Extract the [x, y] coordinate from the center of the cell holding the provided text.  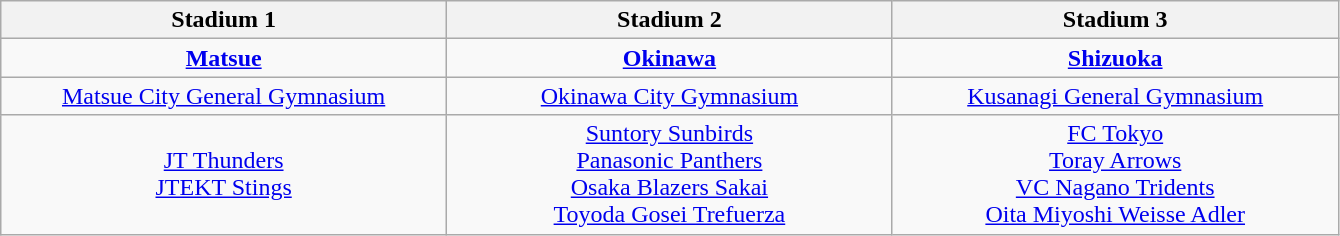
Matsue [224, 58]
Suntory SunbirdsPanasonic PanthersOsaka Blazers SakaiToyoda Gosei Trefuerza [670, 174]
Shizuoka [1115, 58]
Okinawa City Gymnasium [670, 96]
FC TokyoToray ArrowsVC Nagano TridentsOita Miyoshi Weisse Adler [1115, 174]
Stadium 3 [1115, 20]
Kusanagi General Gymnasium [1115, 96]
Stadium 2 [670, 20]
Stadium 1 [224, 20]
Okinawa [670, 58]
JT ThundersJTEKT Stings [224, 174]
Matsue City General Gymnasium [224, 96]
